Output the (x, y) coordinate of the center of the cell containing the given text.  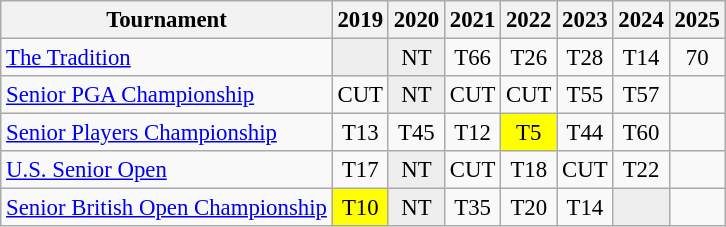
T12 (472, 133)
Tournament (166, 20)
Senior PGA Championship (166, 95)
T57 (641, 95)
T10 (360, 208)
T44 (585, 133)
T22 (641, 170)
2023 (585, 20)
T28 (585, 58)
T20 (529, 208)
2024 (641, 20)
T66 (472, 58)
2021 (472, 20)
2020 (416, 20)
T55 (585, 95)
U.S. Senior Open (166, 170)
T18 (529, 170)
2019 (360, 20)
T26 (529, 58)
T5 (529, 133)
The Tradition (166, 58)
Senior Players Championship (166, 133)
70 (697, 58)
T17 (360, 170)
T45 (416, 133)
T35 (472, 208)
Senior British Open Championship (166, 208)
T13 (360, 133)
2022 (529, 20)
T60 (641, 133)
2025 (697, 20)
